Return the (X, Y) coordinate for the center point of the cell that contains the specified text.  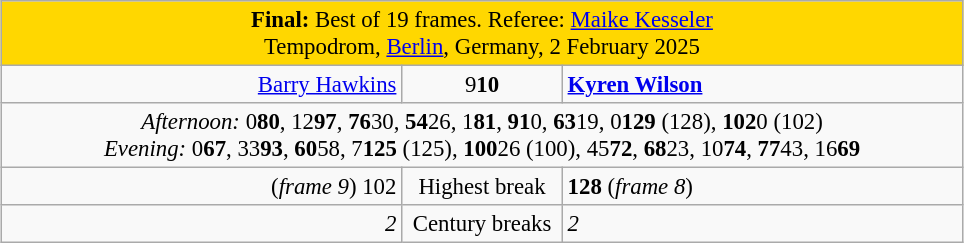
Kyren Wilson (762, 85)
128 (frame 8) (762, 187)
Final: Best of 19 frames. Referee: Maike KesselerTempodrom, Berlin, Germany, 2 February 2025 (482, 34)
Highest break (482, 187)
910 (482, 85)
Barry Hawkins (202, 85)
(frame 9) 102 (202, 187)
Century breaks (482, 224)
